Locate the cell with the specified text and output its (x, y) center coordinate. 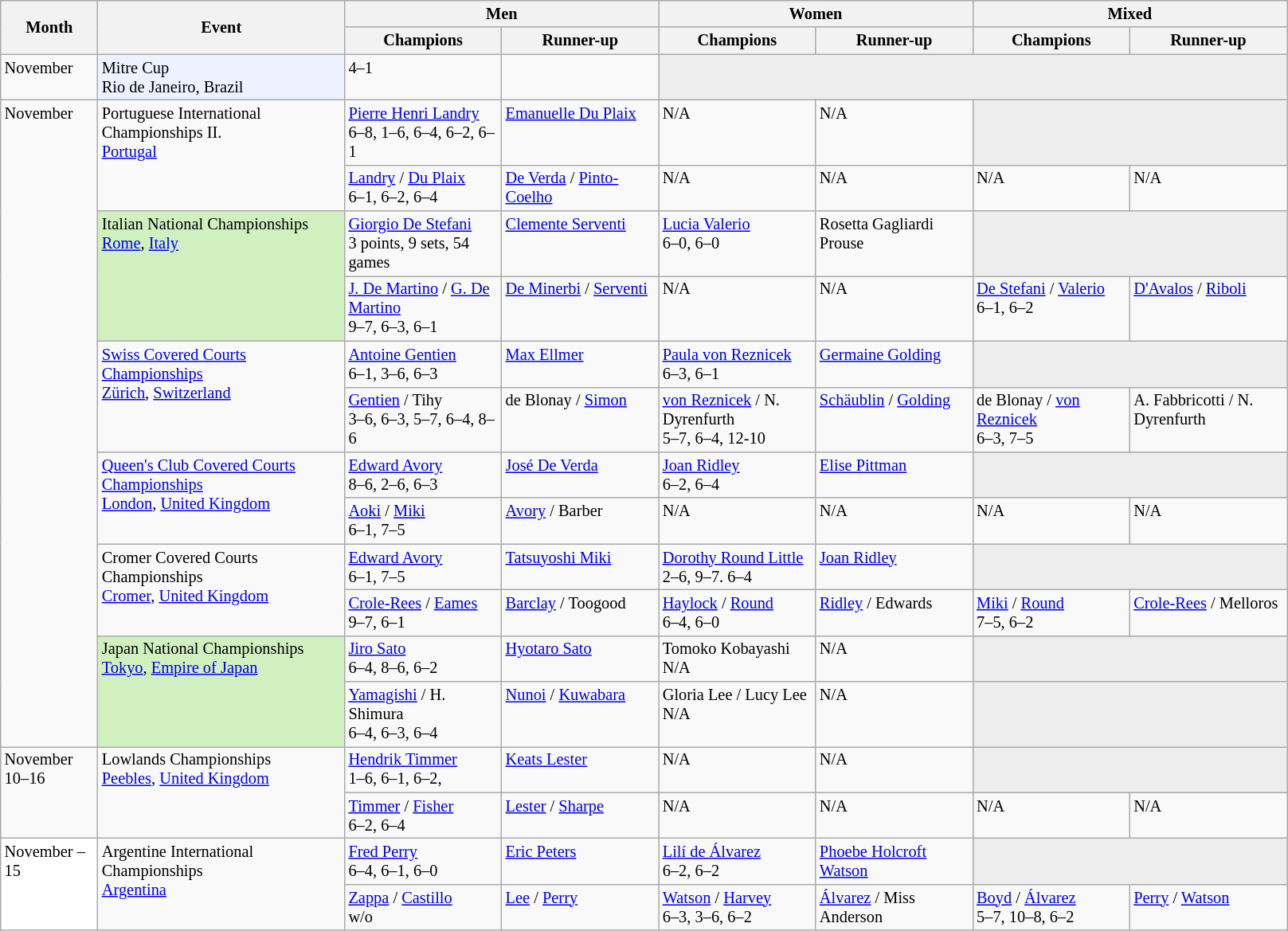
Haylock / Round6–4, 6–0 (738, 612)
Queen's Club Covered Courts ChampionshipsLondon, United Kingdom (221, 497)
von Reznicek / N. Dyrenfurth5–7, 6–4, 12-10 (738, 420)
Paula von Reznicek6–3, 6–1 (738, 364)
Crole-Rees / Eames9–7, 6–1 (424, 612)
Rosetta Gagliardi Prouse (894, 244)
Swiss Covered Courts ChampionshipsZürich, Switzerland (221, 397)
Lucia Valerio6–0, 6–0 (738, 244)
De Minerbi / Serventi (580, 308)
Italian National ChampionshipsRome, Italy (221, 276)
4–1 (424, 77)
Landry / Du Plaix6–1, 6–2, 6–4 (424, 188)
J. De Martino / G. De Martino9–7, 6–3, 6–1 (424, 308)
Keats Lester (580, 769)
Tatsuyoshi Miki (580, 567)
Month (49, 27)
Dorothy Round Little2–6, 9–7. 6–4 (738, 567)
Men (502, 14)
Miki / Round7–5, 6–2 (1051, 612)
A. Fabbricotti / N. Dyrenfurth (1208, 420)
Emanuelle Du Plaix (580, 132)
Lowlands ChampionshipsPeebles, United Kingdom (221, 792)
Event (221, 27)
Jiro Sato6–4, 8–6, 6–2 (424, 659)
Antoine Gentien6–1, 3–6, 6–3 (424, 364)
Cromer Covered Courts ChampionshipsCromer, United Kingdom (221, 589)
Boyd / Álvarez5–7, 10–8, 6–2 (1051, 907)
Watson / Harvey6–3, 3–6, 6–2 (738, 907)
Lilí de Álvarez6–2, 6–2 (738, 861)
Hendrik Timmer1–6, 6–1, 6–2, (424, 769)
Fred Perry6–4, 6–1, 6–0 (424, 861)
Portuguese International Championships II.Portugal (221, 155)
Edward Avory6–1, 7–5 (424, 567)
Edward Avory8–6, 2–6, 6–3 (424, 475)
De Stefani / Valerio6–1, 6–2 (1051, 308)
Lee / Perry (580, 907)
Joan Ridley (894, 567)
Giorgio De Stefani3 points, 9 sets, 54 games (424, 244)
Perry / Watson (1208, 907)
Clemente Serventi (580, 244)
Zappa / Castillow/o (424, 907)
Timmer / Fisher6–2, 6–4 (424, 816)
Phoebe Holcroft Watson (894, 861)
D'Avalos / Riboli (1208, 308)
Pierre Henri Landry6–8, 1–6, 6–4, 6–2, 6–1 (424, 132)
Gentien / Tihy3–6, 6–3, 5–7, 6–4, 8–6 (424, 420)
Avory / Barber (580, 521)
November –15 (49, 884)
Ridley / Edwards (894, 612)
Crole-Rees / Melloros (1208, 612)
Yamagishi / H. Shimura6–4, 6–3, 6–4 (424, 714)
Argentine International ChampionshipsArgentina (221, 884)
Nunoi / Kuwabara (580, 714)
Gloria Lee / Lucy LeeN/A (738, 714)
November 10–16 (49, 792)
De Verda / Pinto-Coelho (580, 188)
Schäublin / Golding (894, 420)
José De Verda (580, 475)
Aoki / Miki6–1, 7–5 (424, 521)
Barclay / Toogood (580, 612)
Japan National ChampionshipsTokyo, Empire of Japan (221, 691)
Germaine Golding (894, 364)
de Blonay / von Reznicek6–3, 7–5 (1051, 420)
Max Ellmer (580, 364)
Joan Ridley6–2, 6–4 (738, 475)
Lester / Sharpe (580, 816)
de Blonay / Simon (580, 420)
Hyotaro Sato (580, 659)
Álvarez / Miss Anderson (894, 907)
Mixed (1129, 14)
Mitre CupRio de Janeiro, Brazil (221, 77)
Women (816, 14)
Elise Pittman (894, 475)
Eric Peters (580, 861)
Tomoko KobayashiN/A (738, 659)
